Capture the cell that displays the provided text and extract its (x, y) central coordinate. 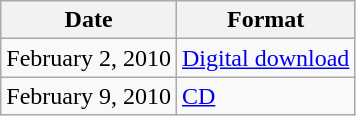
CD (265, 96)
February 9, 2010 (89, 96)
February 2, 2010 (89, 58)
Format (265, 20)
Date (89, 20)
Digital download (265, 58)
